Pinpoint the cell where the given text exists, returning its [X, Y] midpoint coordinate. 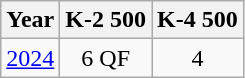
Year [30, 20]
K-2 500 [106, 20]
2024 [30, 58]
K-4 500 [198, 20]
4 [198, 58]
6 QF [106, 58]
